Extract the (x, y) coordinate from the center of the cell holding the provided text.  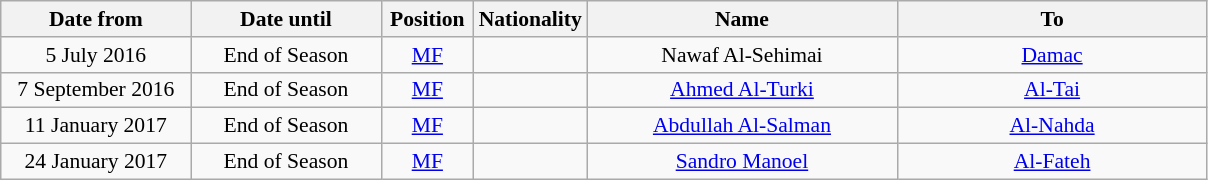
Ahmed Al-Turki (742, 90)
7 September 2016 (96, 90)
Al-Fateh (1052, 162)
24 January 2017 (96, 162)
Position (428, 19)
Nawaf Al-Sehimai (742, 55)
11 January 2017 (96, 126)
Date until (286, 19)
Damac (1052, 55)
Al-Nahda (1052, 126)
5 July 2016 (96, 55)
Sandro Manoel (742, 162)
Date from (96, 19)
Nationality (530, 19)
To (1052, 19)
Al-Tai (1052, 90)
Abdullah Al-Salman (742, 126)
Name (742, 19)
